Scan for the cell matching the given text and deliver its [x, y] coordinate at center. 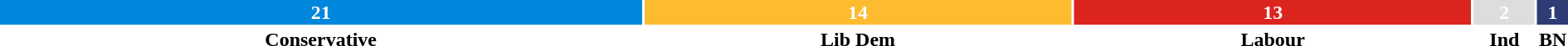
13 [1273, 12]
14 [858, 12]
2 [1505, 12]
21 [320, 12]
1 [1553, 12]
